Capture the cell that displays the provided text and extract its (X, Y) central coordinate. 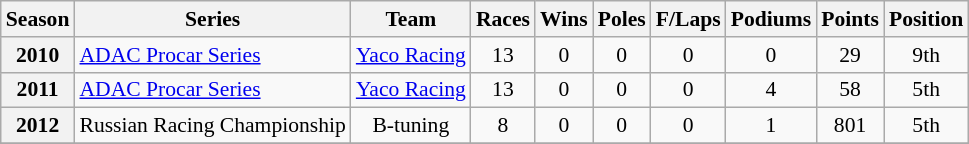
Wins (564, 19)
801 (850, 126)
Position (926, 19)
9th (926, 55)
Season (38, 19)
58 (850, 90)
2011 (38, 90)
Podiums (772, 19)
F/Laps (688, 19)
B-tuning (411, 126)
Russian Racing Championship (212, 126)
2012 (38, 126)
4 (772, 90)
Points (850, 19)
1 (772, 126)
Poles (622, 19)
Races (503, 19)
2010 (38, 55)
8 (503, 126)
Series (212, 19)
29 (850, 55)
Team (411, 19)
